Identify which cell holds the provided text, then report its [X, Y] central coordinate. 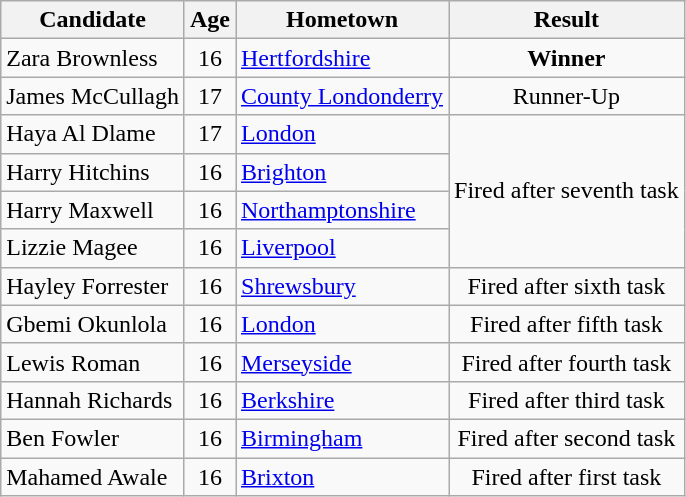
Harry Maxwell [93, 210]
Candidate [93, 20]
Merseyside [342, 362]
Northamptonshire [342, 210]
Result [567, 20]
County Londonderry [342, 96]
Fired after third task [567, 400]
Liverpool [342, 248]
Zara Brownless [93, 58]
Fired after sixth task [567, 286]
Harry Hitchins [93, 172]
Shrewsbury [342, 286]
Runner-Up [567, 96]
Brighton [342, 172]
Fired after fourth task [567, 362]
Lewis Roman [93, 362]
Winner [567, 58]
Brixton [342, 477]
Gbemi Okunlola [93, 324]
Lizzie Magee [93, 248]
Fired after fifth task [567, 324]
Age [210, 20]
Hometown [342, 20]
Mahamed Awale [93, 477]
Hannah Richards [93, 400]
Hayley Forrester [93, 286]
Ben Fowler [93, 438]
Haya Al Dlame [93, 134]
Hertfordshire [342, 58]
Birmingham [342, 438]
Fired after first task [567, 477]
James McCullagh [93, 96]
Fired after seventh task [567, 191]
Berkshire [342, 400]
Fired after second task [567, 438]
